Pinpoint the cell where the given text exists, returning its (x, y) midpoint coordinate. 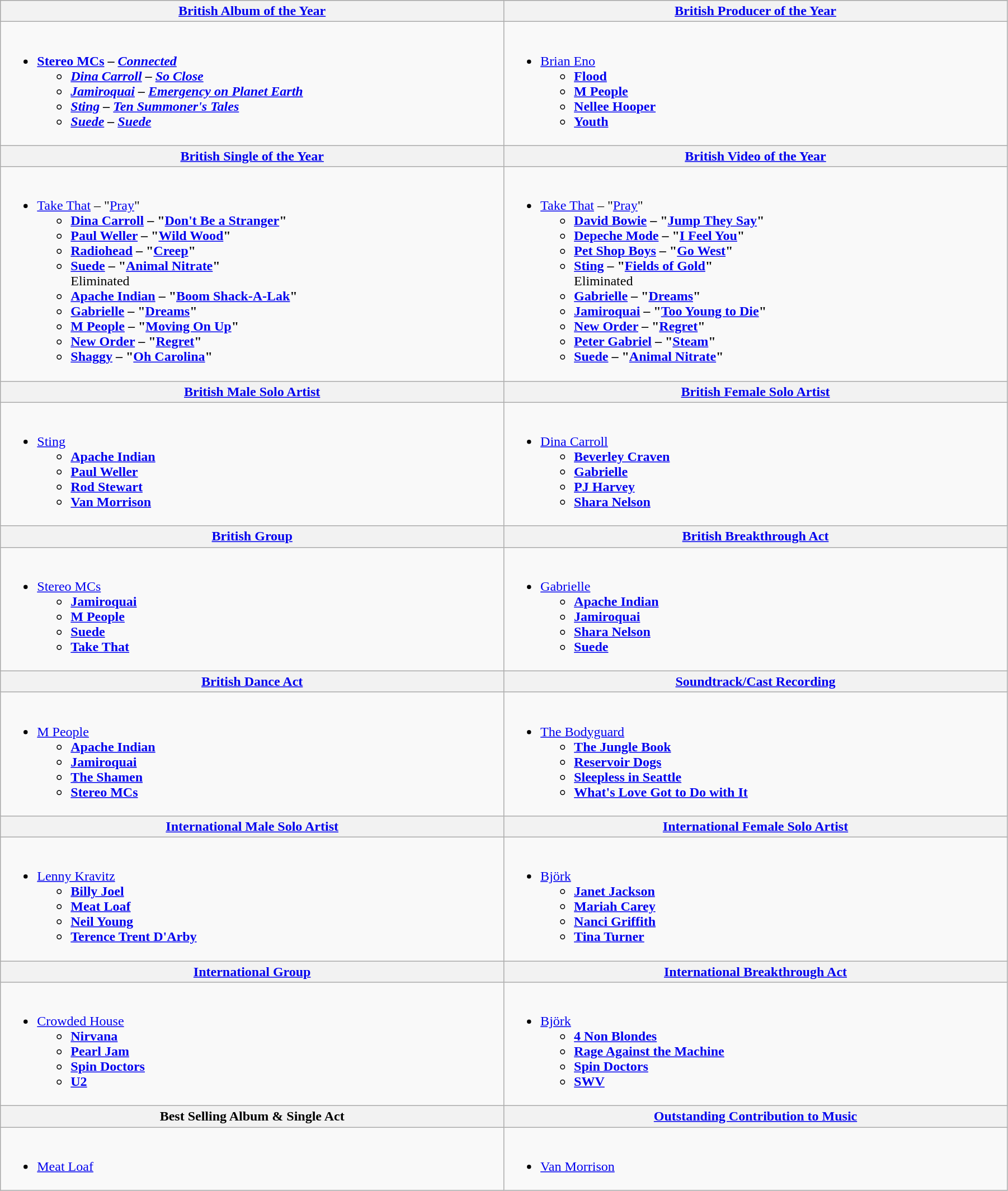
British Group (252, 536)
British Breakthrough Act (756, 536)
BjörkJanet JacksonMariah CareyNanci GriffithTina Turner (756, 898)
M PeopleApache IndianJamiroquaiThe ShamenStereo MCs (252, 754)
The BodyguardThe Jungle BookReservoir DogsSleepless in SeattleWhat's Love Got to Do with It (756, 754)
Crowded HouseNirvanaPearl JamSpin DoctorsU2 (252, 1044)
Soundtrack/Cast Recording (756, 681)
British Female Solo Artist (756, 392)
International Male Solo Artist (252, 826)
British Single of the Year (252, 156)
British Video of the Year (756, 156)
British Producer of the Year (756, 11)
International Female Solo Artist (756, 826)
Stereo MCsJamiroquaiM PeopleSuedeTake That (252, 609)
Meat Loaf (252, 1159)
Stereo MCs – ConnectedDina Carroll – So CloseJamiroquai – Emergency on Planet EarthSting – Ten Summoner's TalesSuede – Suede (252, 84)
StingApache IndianPaul WellerRod StewartVan Morrison (252, 464)
International Group (252, 972)
British Dance Act (252, 681)
Best Selling Album & Single Act (252, 1117)
Lenny KravitzBilly JoelMeat LoafNeil YoungTerence Trent D'Arby (252, 898)
British Album of the Year (252, 11)
International Breakthrough Act (756, 972)
British Male Solo Artist (252, 392)
Van Morrison (756, 1159)
GabrielleApache IndianJamiroquaiShara NelsonSuede (756, 609)
Brian EnoFloodM PeopleNellee HooperYouth (756, 84)
Björk4 Non BlondesRage Against the MachineSpin DoctorsSWV (756, 1044)
Outstanding Contribution to Music (756, 1117)
Dina CarrollBeverley CravenGabriellePJ HarveyShara Nelson (756, 464)
